Locate the cell with the specified text and output its (x, y) center coordinate. 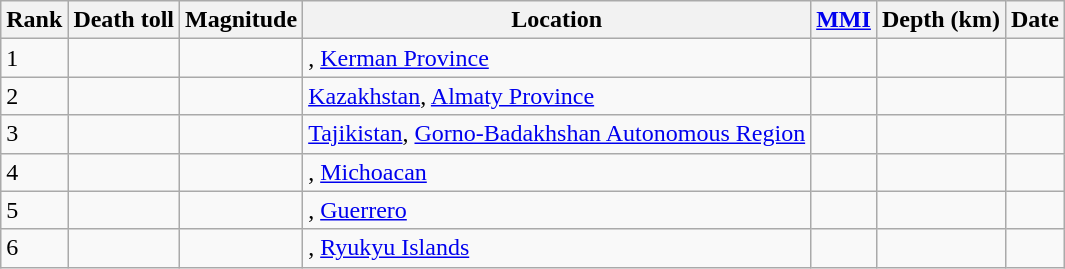
1 (34, 58)
Kazakhstan, Almaty Province (557, 96)
, Ryukyu Islands (557, 248)
6 (34, 248)
Date (1034, 20)
Depth (km) (940, 20)
5 (34, 210)
, Kerman Province (557, 58)
Magnitude (242, 20)
2 (34, 96)
Location (557, 20)
Rank (34, 20)
, Guerrero (557, 210)
4 (34, 172)
Tajikistan, Gorno-Badakhshan Autonomous Region (557, 134)
MMI (844, 20)
3 (34, 134)
, Michoacan (557, 172)
Death toll (124, 20)
